Output the [x, y] coordinate of the center of the cell containing the given text.  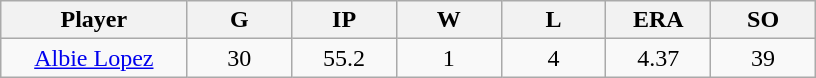
G [240, 20]
SO [764, 20]
30 [240, 58]
1 [448, 58]
IP [344, 20]
Albie Lopez [94, 58]
ERA [658, 20]
L [554, 20]
4 [554, 58]
W [448, 20]
Player [94, 20]
39 [764, 58]
4.37 [658, 58]
55.2 [344, 58]
